Extract the [x, y] coordinate from the center of the cell holding the provided text.  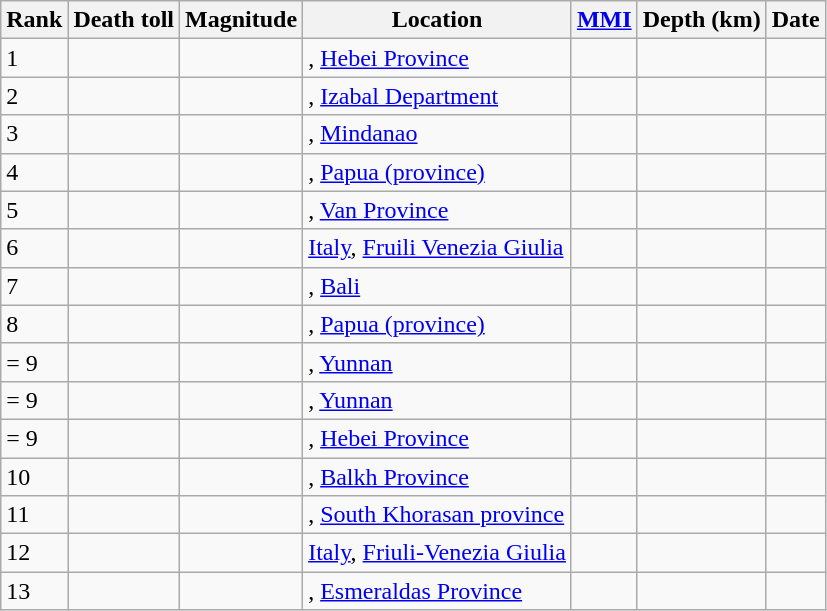
4 [34, 172]
Italy, Fruili Venezia Giulia [438, 248]
, Mindanao [438, 134]
, Van Province [438, 210]
13 [34, 591]
, South Khorasan province [438, 515]
11 [34, 515]
, Balkh Province [438, 477]
7 [34, 286]
Location [438, 20]
MMI [604, 20]
Rank [34, 20]
5 [34, 210]
10 [34, 477]
, Esmeraldas Province [438, 591]
6 [34, 248]
Depth (km) [702, 20]
Italy, Friuli-Venezia Giulia [438, 553]
12 [34, 553]
, Izabal Department [438, 96]
2 [34, 96]
3 [34, 134]
Death toll [124, 20]
Magnitude [242, 20]
Date [796, 20]
, Bali [438, 286]
8 [34, 324]
1 [34, 58]
